Return [X, Y] of the center of cell containing provided text 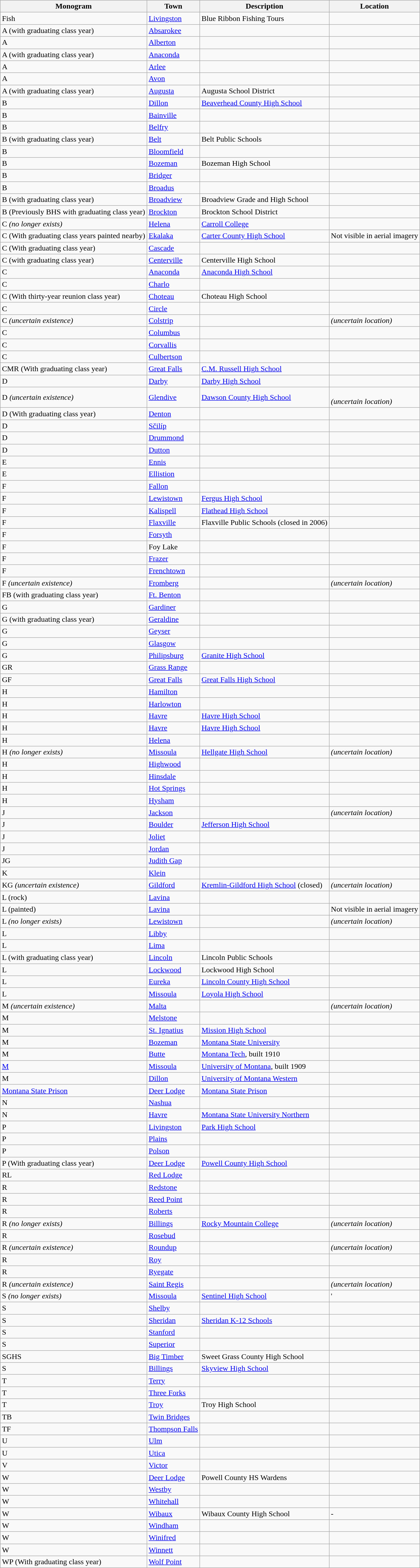
C (With thirty-year reunion class year) [74, 296]
Wibaux County High School [264, 1514]
Ulm [173, 1441]
Glendive [173, 398]
Superior [173, 1344]
Anaconda High School [264, 272]
CMR (With graduating class year) [74, 369]
Bainville [173, 115]
Choteau High School [264, 296]
Darby High School [264, 381]
Fromberg [173, 583]
Butte [173, 1054]
Powell County High School [264, 1163]
Flathead High School [264, 510]
Frenchtown [173, 571]
Windham [173, 1526]
Beaverhead County High School [264, 103]
Granite High School [264, 655]
Harlowton [173, 704]
Libby [173, 933]
Alberton [173, 43]
Thompson Falls [173, 1429]
Flaxville [173, 522]
Philipsburg [173, 655]
Rocky Mountain College [264, 1223]
Forsyth [173, 534]
Centerville [173, 260]
Dutton [173, 450]
GR [74, 667]
Mission High School [264, 1030]
Roy [173, 1260]
Grass Range [173, 667]
Plains [173, 1139]
H (no longer exists) [74, 752]
Monogram [74, 6]
Fergus High School [264, 498]
Great Falls High School [264, 680]
Joliet [173, 837]
Glasgow [173, 643]
RL [74, 1175]
Victor [173, 1465]
S (no longer exists) [74, 1296]
Darby [173, 381]
Choteau [173, 296]
Location [375, 6]
Bloomfield [173, 151]
Sheridan [173, 1320]
Troy [173, 1405]
Broadus [173, 188]
Absarokee [173, 30]
Flaxville Public Schools (closed in 2006) [264, 522]
Loyola High School [264, 994]
Fish [74, 18]
C.M. Russell High School [264, 369]
C (uncertain existence) [74, 320]
Carter County High School [264, 236]
Big Timber [173, 1357]
Brockton School District [264, 212]
Polson [173, 1151]
Geraldine [173, 619]
Ft. Benton [173, 595]
C (With graduating class years painted nearby) [74, 236]
Colstrip [173, 320]
Avon [173, 79]
Wolf Point [173, 1562]
L (painted) [74, 909]
Kalispell [173, 510]
- [375, 1514]
Gardiner [173, 607]
C (With graduating class year) [74, 248]
Sweet Grass County High School [264, 1357]
Utica [173, 1453]
R (no longer exists) [74, 1223]
Centerville High School [264, 260]
Jackson [173, 813]
Brockton [173, 212]
P (With graduating class year) [74, 1163]
Three Forks [173, 1393]
Saint Regis [173, 1284]
Ekalaka [173, 236]
Judith Gap [173, 861]
Ennis [173, 462]
Gildford [173, 885]
Carroll College [264, 224]
L (rock) [74, 897]
Town [173, 6]
TF [74, 1429]
Fallon [173, 486]
Redstone [173, 1187]
Malta [173, 1006]
Lincoln [173, 958]
St. Ignatius [173, 1030]
Roundup [173, 1248]
WP (With graduating class year) [74, 1562]
Wibaux [173, 1514]
Hinsdale [173, 776]
Winnett [173, 1550]
SGHS [74, 1357]
Belt [173, 139]
Lincoln Public Schools [264, 958]
Broadview [173, 200]
Montana Tech, built 1910 [264, 1054]
JG [74, 861]
Sheridan K-12 Schools [264, 1320]
TB [74, 1417]
Rosebud [173, 1236]
Sentinel High School [264, 1296]
Lima [173, 946]
' [375, 1296]
Bridger [173, 176]
F (uncertain existence) [74, 583]
Arlee [173, 67]
Augusta School District [264, 91]
Culbertson [173, 357]
Geyser [173, 631]
Lockwood High School [264, 970]
Dawson County High School [264, 398]
Augusta [173, 91]
Cascade [173, 248]
Roberts [173, 1211]
University of Montana, built 1909 [264, 1066]
V [74, 1465]
D (With graduating class year) [74, 414]
C (no longer exists) [74, 224]
Lincoln County High School [264, 982]
Jordan [173, 849]
Skyview High School [264, 1369]
University of Montana Western [264, 1078]
C (with graduating class year) [74, 260]
Winifred [173, 1538]
Montana State University Northern [264, 1115]
Red Lodge [173, 1175]
Nashua [173, 1102]
Westby [173, 1489]
Kremlin-Gildford High School (closed) [264, 885]
Belt Public Schools [264, 139]
Circle [173, 308]
Broadview Grade and High School [264, 200]
Reed Point [173, 1199]
Powell County HS Wardens [264, 1477]
L (with graduating class year) [74, 958]
Eureka [173, 982]
Troy High School [264, 1405]
Montana State University [264, 1042]
Twin Bridges [173, 1417]
Belfry [173, 127]
Foy Lake [173, 546]
Hamilton [173, 692]
K [74, 873]
Blue Ribbon Fishing Tours [264, 18]
Park High School [264, 1127]
Hot Springs [173, 788]
Boulder [173, 825]
D (uncertain existence) [74, 398]
Melstone [173, 1018]
Lockwood [173, 970]
Frazer [173, 559]
Jefferson High School [264, 825]
Charlo [173, 284]
Drummond [173, 438]
Whitehall [173, 1501]
Sčilíp [173, 426]
Bozeman High School [264, 164]
Stanford [173, 1332]
Columbus [173, 332]
Description [264, 6]
Highwood [173, 764]
Hellgate High School [264, 752]
Corvallis [173, 345]
Hysham [173, 801]
M (uncertain existence) [74, 1006]
GF [74, 680]
FB (with graduating class year) [74, 595]
G (with graduating class year) [74, 619]
Denton [173, 414]
Ellistion [173, 474]
L (no longer exists) [74, 921]
Ryegate [173, 1272]
B (Previously BHS with graduating class year) [74, 212]
Terry [173, 1381]
KG (uncertain existence) [74, 885]
Klein [173, 873]
Shelby [173, 1308]
